Scan for the cell matching the given text and deliver its (x, y) coordinate at center. 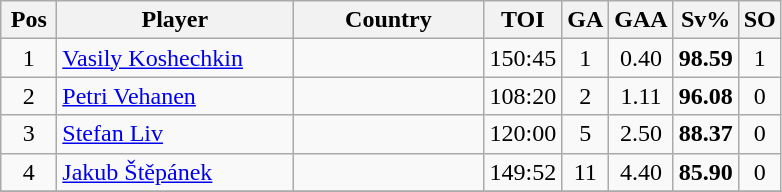
SO (760, 20)
GAA (641, 20)
85.90 (706, 172)
Pos (29, 20)
Sv% (706, 20)
5 (586, 134)
Jakub Štěpánek (175, 172)
1.11 (641, 96)
4 (29, 172)
150:45 (523, 58)
149:52 (523, 172)
0.40 (641, 58)
2.50 (641, 134)
Country (388, 20)
88.37 (706, 134)
Stefan Liv (175, 134)
96.08 (706, 96)
GA (586, 20)
TOI (523, 20)
Vasily Koshechkin (175, 58)
Petri Vehanen (175, 96)
3 (29, 134)
4.40 (641, 172)
98.59 (706, 58)
120:00 (523, 134)
11 (586, 172)
108:20 (523, 96)
Player (175, 20)
